From the cell containing the given text, extract its center point as [X, Y] coordinate. 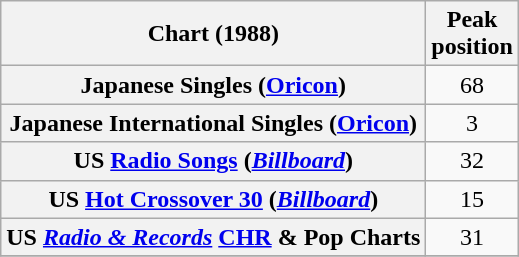
US Radio & Records CHR & Pop Charts [214, 237]
Chart (1988) [214, 34]
Japanese International Singles (Oricon) [214, 123]
Peakposition [472, 34]
US Radio Songs (Billboard) [214, 161]
US Hot Crossover 30 (Billboard) [214, 199]
3 [472, 123]
31 [472, 237]
Japanese Singles (Oricon) [214, 85]
32 [472, 161]
68 [472, 85]
15 [472, 199]
